Scan for the cell matching the given text and deliver its (X, Y) coordinate at center. 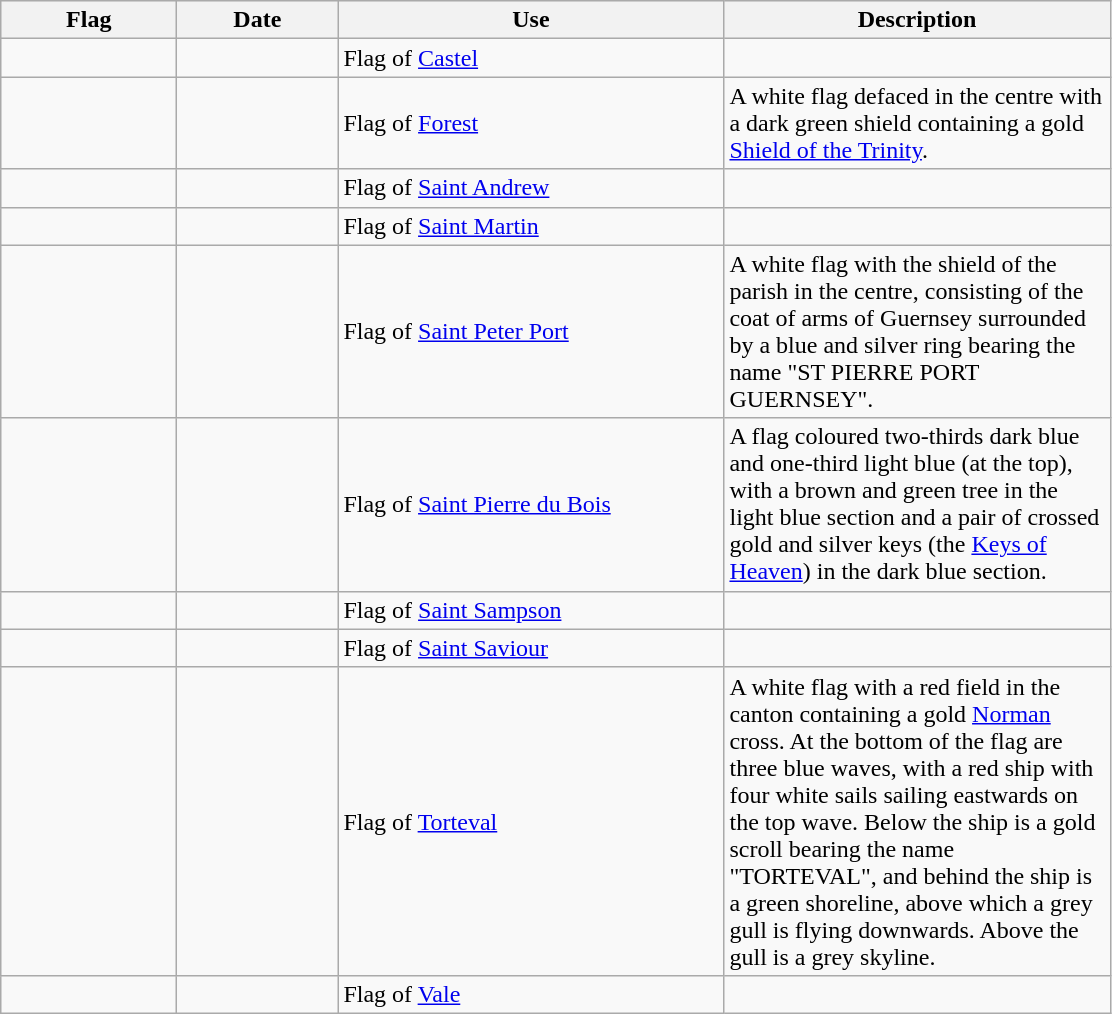
Flag of Vale (531, 994)
Flag of Saint Peter Port (531, 332)
Date (258, 20)
Flag of Saint Saviour (531, 648)
Flag of Forest (531, 123)
Description (917, 20)
Flag of Saint Martin (531, 226)
Flag of Castel (531, 58)
Flag (89, 20)
Use (531, 20)
Flag of Torteval (531, 821)
Flag of Saint Sampson (531, 610)
A white flag defaced in the centre with a dark green shield containing a gold Shield of the Trinity. (917, 123)
Flag of Saint Andrew (531, 188)
Flag of Saint Pierre du Bois (531, 504)
